Output the (x, y) coordinate of the center of the cell containing the given text.  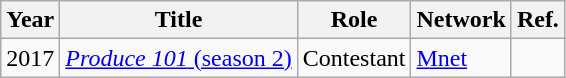
Title (178, 20)
Ref. (538, 20)
Contestant (354, 58)
2017 (30, 58)
Produce 101 (season 2) (178, 58)
Network (461, 20)
Role (354, 20)
Mnet (461, 58)
Year (30, 20)
